Return [X, Y] of the center of cell containing provided text 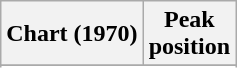
Chart (1970) [72, 34]
Peakposition [189, 34]
